Detect which cell encompasses the target text, then output its (x, y) center coordinate. 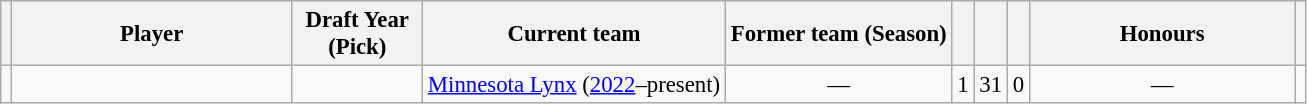
Draft Year (Pick) (358, 34)
Minnesota Lynx (2022–present) (574, 85)
0 (1018, 85)
Current team (574, 34)
Honours (1162, 34)
Player (152, 34)
31 (990, 85)
1 (963, 85)
Former team (Season) (838, 34)
